Determine the [X, Y] coordinate at the center of the cell enclosing the given text.  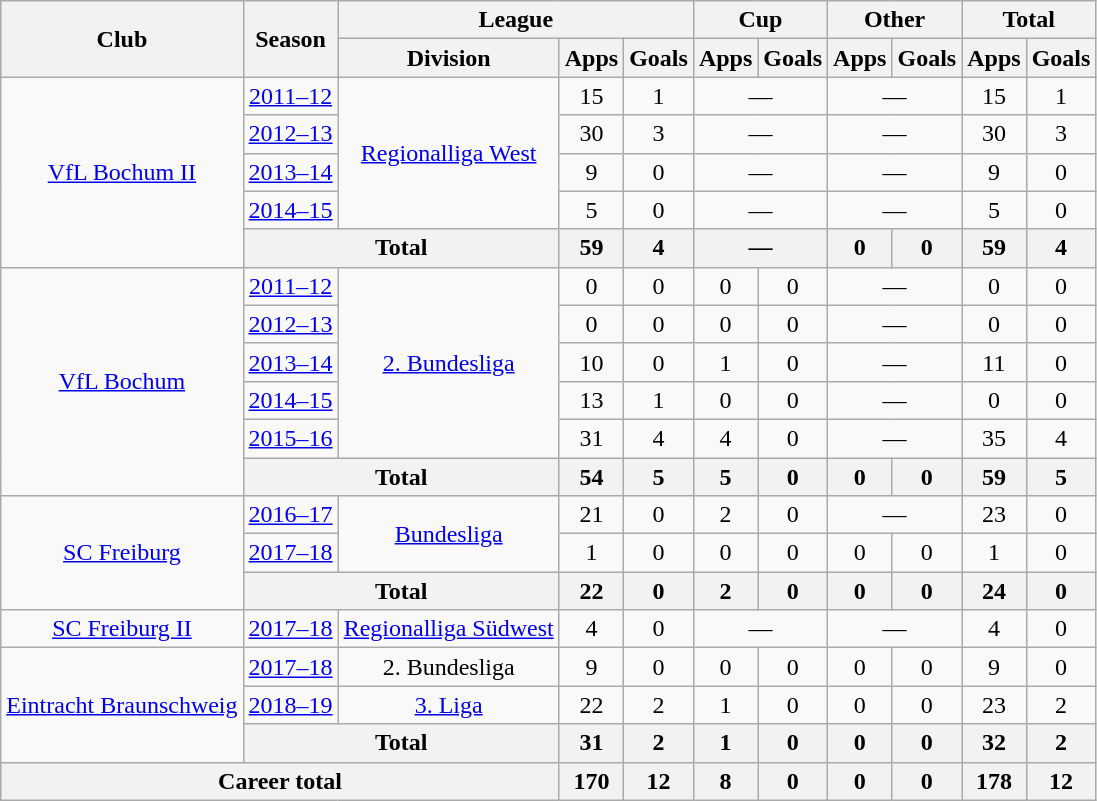
11 [994, 362]
8 [725, 781]
Division [448, 58]
21 [591, 515]
2016–17 [290, 515]
Club [122, 39]
Cup [760, 20]
35 [994, 438]
3. Liga [448, 705]
SC Freiburg II [122, 629]
13 [591, 400]
VfL Bochum [122, 381]
Regionalliga West [448, 153]
Season [290, 39]
170 [591, 781]
Eintracht Braunschweig [122, 705]
Bundesliga [448, 534]
178 [994, 781]
VfL Bochum II [122, 172]
Other [895, 20]
24 [994, 591]
10 [591, 362]
Career total [280, 781]
Regionalliga Südwest [448, 629]
32 [994, 743]
2018–19 [290, 705]
SC Freiburg [122, 553]
54 [591, 477]
2015–16 [290, 438]
League [516, 20]
